Scan for the cell matching the given text and deliver its [x, y] coordinate at center. 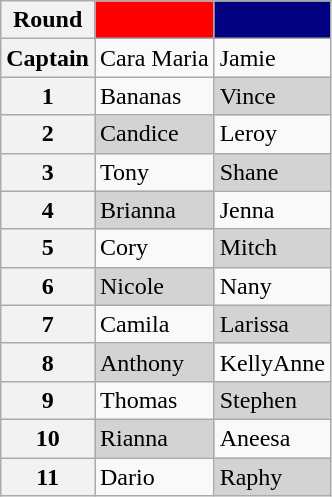
Raphy [272, 477]
Cara Maria [154, 58]
Bananas [154, 96]
Jamie [272, 58]
Nany [272, 286]
6 [48, 286]
11 [48, 477]
KellyAnne [272, 362]
9 [48, 400]
Leroy [272, 134]
Aneesa [272, 438]
Thomas [154, 400]
Cory [154, 248]
Round [48, 20]
Shane [272, 172]
Dario [154, 477]
Rianna [154, 438]
Vince [272, 96]
Jenna [272, 210]
5 [48, 248]
7 [48, 324]
Brianna [154, 210]
1 [48, 96]
Captain [48, 58]
Stephen [272, 400]
10 [48, 438]
3 [48, 172]
2 [48, 134]
8 [48, 362]
Tony [154, 172]
4 [48, 210]
Mitch [272, 248]
Camila [154, 324]
Larissa [272, 324]
Anthony [154, 362]
Nicole [154, 286]
Candice [154, 134]
